Output the (x, y) coordinate of the center of the cell containing the given text.  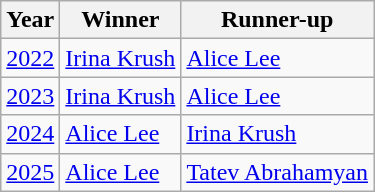
Year (30, 20)
Tatev Abrahamyan (278, 172)
2025 (30, 172)
2024 (30, 134)
Runner-up (278, 20)
2023 (30, 96)
Winner (120, 20)
2022 (30, 58)
